Return (X, Y) of the center of cell containing provided text 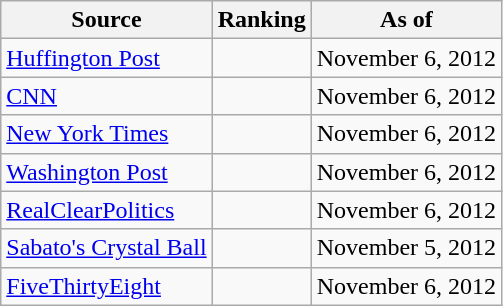
Sabato's Crystal Ball (106, 248)
Source (106, 20)
Washington Post (106, 172)
CNN (106, 96)
FiveThirtyEight (106, 286)
RealClearPolitics (106, 210)
Ranking (262, 20)
November 5, 2012 (406, 248)
Huffington Post (106, 58)
As of (406, 20)
New York Times (106, 134)
